Scan for the cell matching the given text and deliver its (x, y) coordinate at center. 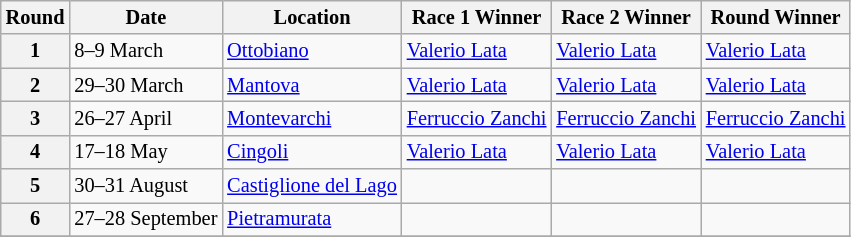
8–9 March (146, 51)
Race 2 Winner (626, 17)
Montevarchi (312, 118)
Date (146, 17)
Location (312, 17)
3 (36, 118)
Pietramurata (312, 219)
Ottobiano (312, 51)
1 (36, 51)
30–31 August (146, 186)
Mantova (312, 85)
27–28 September (146, 219)
5 (36, 186)
Race 1 Winner (477, 17)
29–30 March (146, 85)
2 (36, 85)
4 (36, 152)
6 (36, 219)
Round Winner (776, 17)
Cingoli (312, 152)
Round (36, 17)
Castiglione del Lago (312, 186)
17–18 May (146, 152)
26–27 April (146, 118)
